Search for the cell housing the specified text and yield its (X, Y) center coordinate. 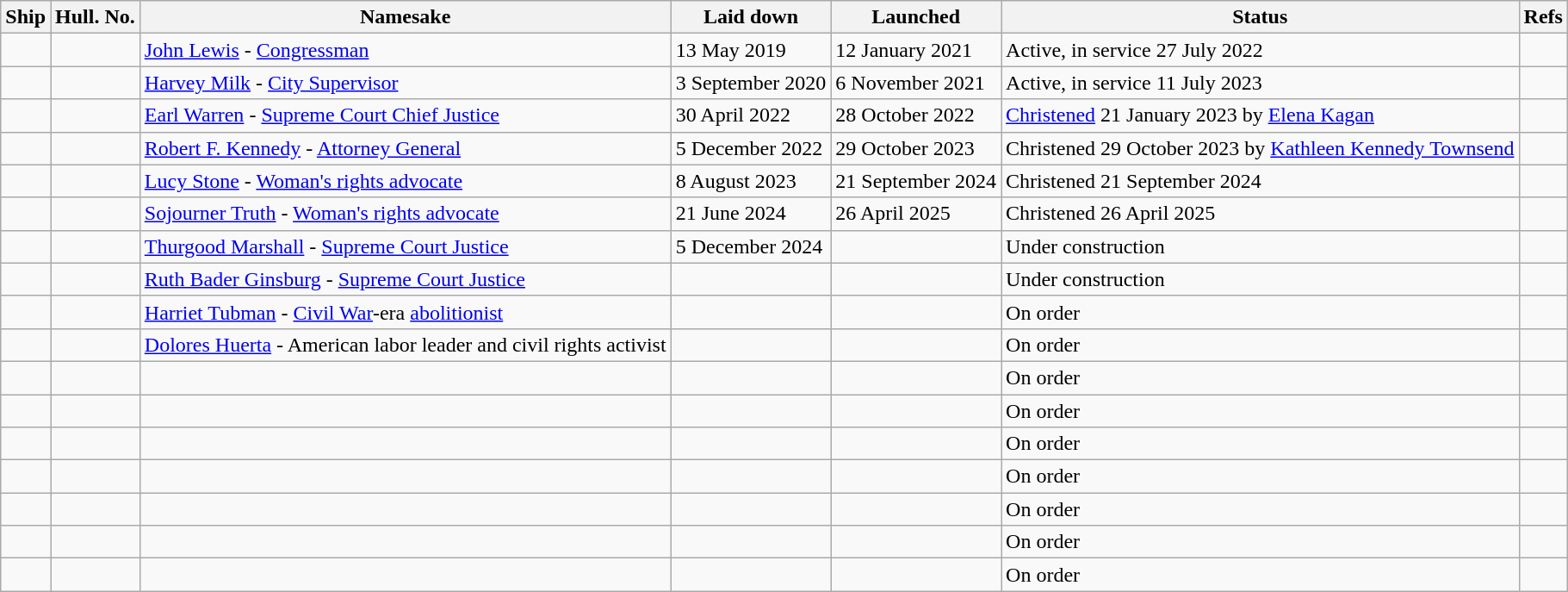
8 August 2023 (751, 181)
Dolores Huerta - American labor leader and civil rights activist (405, 345)
6 November 2021 (916, 83)
Namesake (405, 17)
Christened 21 January 2023 by Elena Kagan (1261, 115)
Harvey Milk - City Supervisor (405, 83)
5 December 2022 (751, 148)
Ship (26, 17)
Christened 29 October 2023 by Kathleen Kennedy Townsend (1261, 148)
John Lewis - Congressman (405, 50)
Refs (1543, 17)
Robert F. Kennedy - Attorney General (405, 148)
Christened 26 April 2025 (1261, 214)
29 October 2023 (916, 148)
5 December 2024 (751, 246)
Harriet Tubman - Civil War-era abolitionist (405, 312)
Thurgood Marshall - Supreme Court Justice (405, 246)
Lucy Stone - Woman's rights advocate (405, 181)
Active, in service 11 July 2023 (1261, 83)
21 June 2024 (751, 214)
28 October 2022 (916, 115)
3 September 2020 (751, 83)
Laid down (751, 17)
Sojourner Truth - Woman's rights advocate (405, 214)
Status (1261, 17)
Launched (916, 17)
13 May 2019 (751, 50)
12 January 2021 (916, 50)
30 April 2022 (751, 115)
26 April 2025 (916, 214)
Ruth Bader Ginsburg - Supreme Court Justice (405, 279)
21 September 2024 (916, 181)
Christened 21 September 2024 (1261, 181)
Earl Warren - Supreme Court Chief Justice (405, 115)
Active, in service 27 July 2022 (1261, 50)
Hull. No. (96, 17)
